Return (x, y) of the center of cell containing provided text 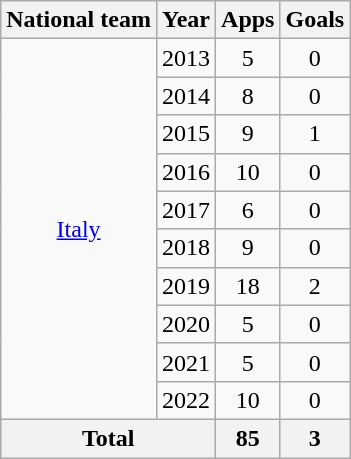
2013 (186, 58)
2015 (186, 134)
2020 (186, 324)
8 (248, 96)
Year (186, 20)
2016 (186, 172)
1 (315, 134)
6 (248, 210)
2 (315, 286)
Italy (79, 230)
2014 (186, 96)
3 (315, 438)
2018 (186, 248)
Total (108, 438)
2021 (186, 362)
National team (79, 20)
18 (248, 286)
2022 (186, 400)
Goals (315, 20)
2019 (186, 286)
Apps (248, 20)
2017 (186, 210)
85 (248, 438)
